Detect which cell encompasses the target text, then output its [X, Y] center coordinate. 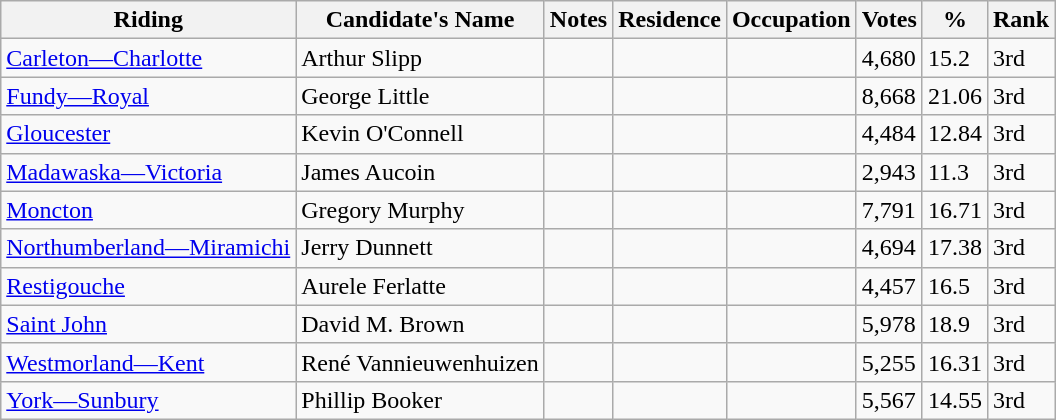
15.2 [954, 58]
Aurele Ferlatte [420, 286]
14.55 [954, 400]
% [954, 20]
5,567 [889, 400]
Restigouche [148, 286]
4,484 [889, 134]
James Aucoin [420, 172]
4,680 [889, 58]
Moncton [148, 210]
16.31 [954, 362]
René Vannieuwenhuizen [420, 362]
Fundy—Royal [148, 96]
17.38 [954, 248]
Rank [1020, 20]
Phillip Booker [420, 400]
4,694 [889, 248]
11.3 [954, 172]
Kevin O'Connell [420, 134]
21.06 [954, 96]
Arthur Slipp [420, 58]
5,255 [889, 362]
16.5 [954, 286]
Carleton—Charlotte [148, 58]
4,457 [889, 286]
Westmorland—Kent [148, 362]
16.71 [954, 210]
5,978 [889, 324]
Notes [578, 20]
Riding [148, 20]
2,943 [889, 172]
Gloucester [148, 134]
8,668 [889, 96]
Gregory Murphy [420, 210]
Residence [670, 20]
York—Sunbury [148, 400]
12.84 [954, 134]
Madawaska—Victoria [148, 172]
George Little [420, 96]
David M. Brown [420, 324]
18.9 [954, 324]
Saint John [148, 324]
7,791 [889, 210]
Votes [889, 20]
Occupation [791, 20]
Candidate's Name [420, 20]
Northumberland—Miramichi [148, 248]
Jerry Dunnett [420, 248]
